Extract the (x, y) coordinate from the center of the cell holding the provided text.  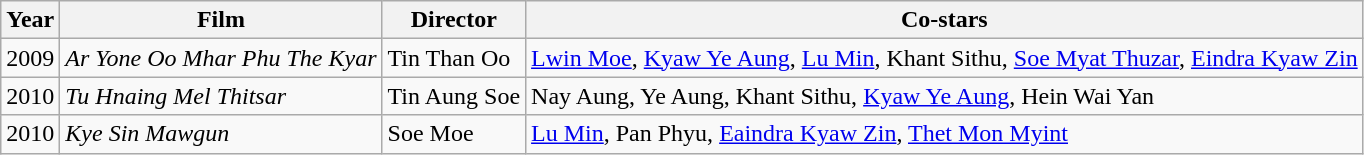
Soe Moe (454, 134)
Kye Sin Mawgun (221, 134)
Lwin Moe, Kyaw Ye Aung, Lu Min, Khant Sithu, Soe Myat Thuzar, Eindra Kyaw Zin (945, 58)
Co-stars (945, 20)
Nay Aung, Ye Aung, Khant Sithu, Kyaw Ye Aung, Hein Wai Yan (945, 96)
Director (454, 20)
Film (221, 20)
Tu Hnaing Mel Thitsar (221, 96)
Tin Aung Soe (454, 96)
Ar Yone Oo Mhar Phu The Kyar (221, 58)
2009 (30, 58)
Year (30, 20)
Lu Min, Pan Phyu, Eaindra Kyaw Zin, Thet Mon Myint (945, 134)
Tin Than Oo (454, 58)
